Return the (x, y) coordinate for the center point of the cell that contains the specified text.  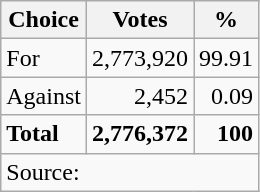
2,776,372 (140, 134)
99.91 (226, 58)
2,452 (140, 96)
% (226, 20)
0.09 (226, 96)
Votes (140, 20)
Choice (44, 20)
100 (226, 134)
Total (44, 134)
Source: (130, 172)
2,773,920 (140, 58)
For (44, 58)
Against (44, 96)
